From the cell containing the given text, extract its center point as [x, y] coordinate. 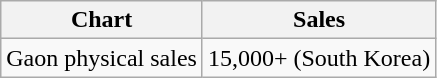
Gaon physical sales [102, 58]
15,000+ (South Korea) [318, 58]
Sales [318, 20]
Chart [102, 20]
